Extract the [X, Y] coordinate from the center of the cell holding the provided text.  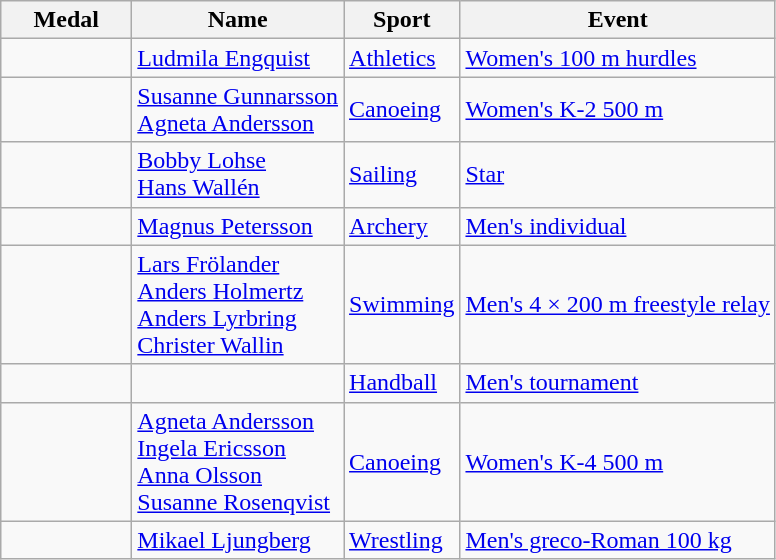
Athletics [402, 58]
Archery [402, 226]
Name [238, 20]
Event [618, 20]
Sport [402, 20]
Men's tournament [618, 383]
Lars FrölanderAnders HolmertzAnders LyrbringChrister Wallin [238, 304]
Star [618, 174]
Women's K-4 500 m [618, 462]
Susanne GunnarssonAgneta Andersson [238, 110]
Sailing [402, 174]
Ludmila Engquist [238, 58]
Men's individual [618, 226]
Mikael Ljungberg [238, 540]
Men's 4 × 200 m freestyle relay [618, 304]
Men's greco-Roman 100 kg [618, 540]
Women's 100 m hurdles [618, 58]
Handball [402, 383]
Magnus Petersson [238, 226]
Agneta AnderssonIngela EricssonAnna OlssonSusanne Rosenqvist [238, 462]
Women's K-2 500 m [618, 110]
Wrestling [402, 540]
Medal [66, 20]
Swimming [402, 304]
Bobby LohseHans Wallén [238, 174]
